Determine the (X, Y) coordinate at the center of the cell enclosing the given text.  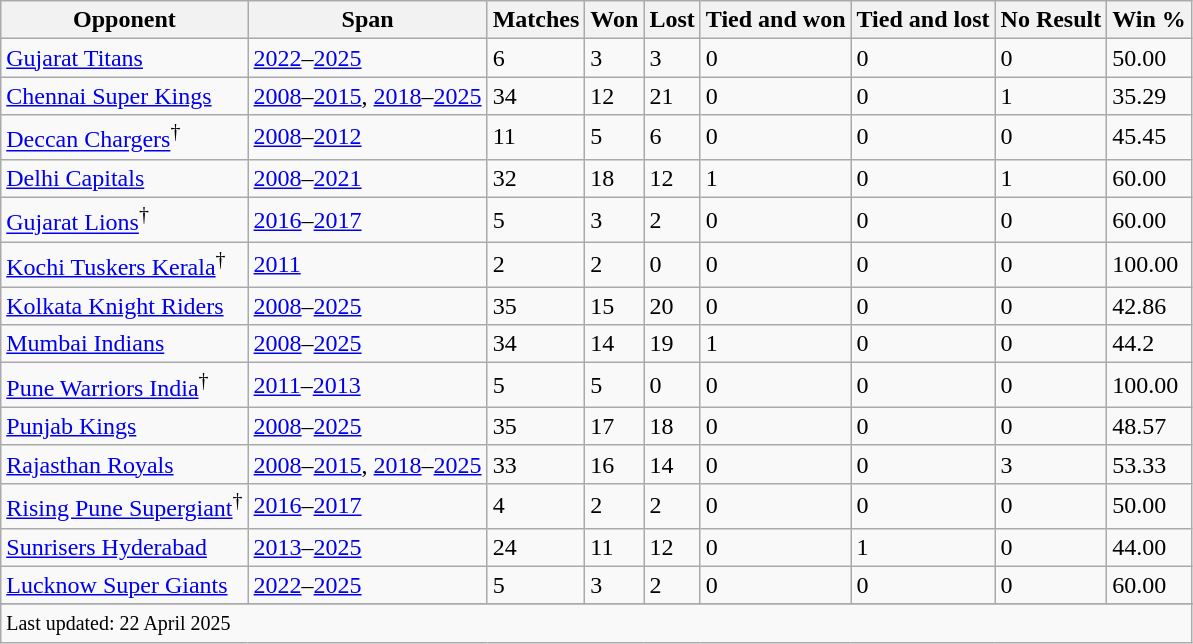
19 (672, 344)
2008–2012 (368, 138)
Deccan Chargers† (124, 138)
Kolkata Knight Riders (124, 306)
Pune Warriors India† (124, 386)
Gujarat Titans (124, 58)
20 (672, 306)
Rising Pune Supergiant† (124, 506)
2011–2013 (368, 386)
Punjab Kings (124, 426)
Won (614, 20)
Sunrisers Hyderabad (124, 547)
44.2 (1150, 344)
Chennai Super Kings (124, 96)
48.57 (1150, 426)
21 (672, 96)
45.45 (1150, 138)
Tied and lost (923, 20)
24 (536, 547)
4 (536, 506)
Span (368, 20)
Delhi Capitals (124, 178)
Last updated: 22 April 2025 (596, 623)
2008–2021 (368, 178)
Rajasthan Royals (124, 464)
Gujarat Lions† (124, 220)
15 (614, 306)
16 (614, 464)
Mumbai Indians (124, 344)
Lost (672, 20)
17 (614, 426)
Opponent (124, 20)
53.33 (1150, 464)
2013–2025 (368, 547)
Win % (1150, 20)
Tied and won (776, 20)
33 (536, 464)
44.00 (1150, 547)
2011 (368, 264)
No Result (1051, 20)
Kochi Tuskers Kerala† (124, 264)
Lucknow Super Giants (124, 585)
35.29 (1150, 96)
42.86 (1150, 306)
32 (536, 178)
Matches (536, 20)
